Detect which cell encompasses the target text, then output its [X, Y] center coordinate. 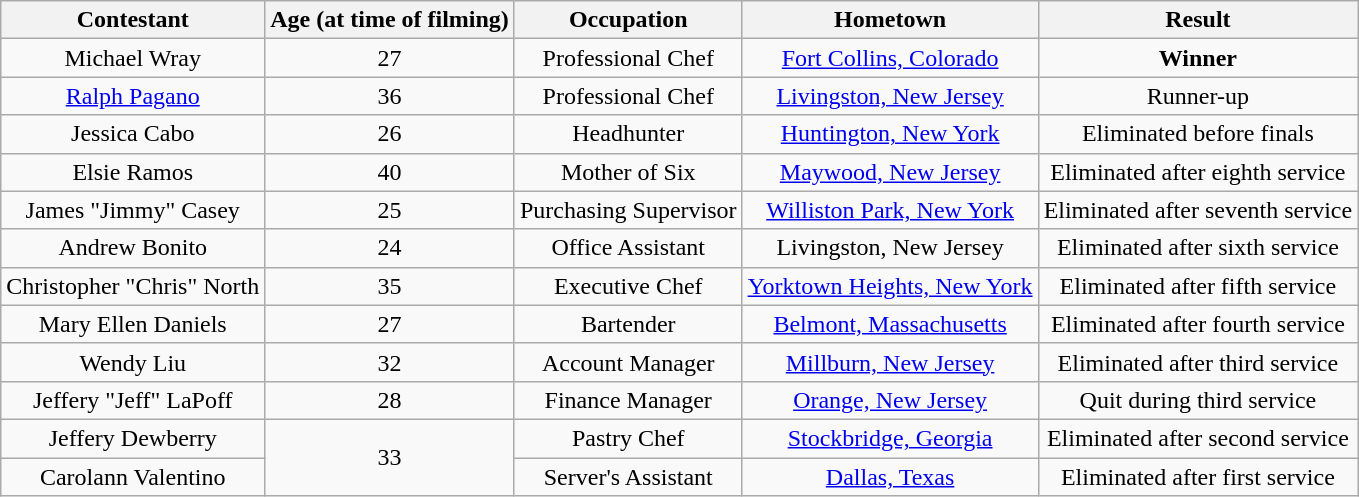
35 [390, 286]
36 [390, 96]
Yorktown Heights, New York [890, 286]
Hometown [890, 20]
Bartender [628, 324]
Eliminated after fifth service [1198, 286]
Runner-up [1198, 96]
Mother of Six [628, 172]
Stockbridge, Georgia [890, 438]
Occupation [628, 20]
Maywood, New Jersey [890, 172]
Eliminated after sixth service [1198, 248]
Jeffery "Jeff" LaPoff [133, 400]
Mary Ellen Daniels [133, 324]
Jeffery Dewberry [133, 438]
Carolann Valentino [133, 477]
Ralph Pagano [133, 96]
James "Jimmy" Casey [133, 210]
Christopher "Chris" North [133, 286]
Headhunter [628, 134]
Purchasing Supervisor [628, 210]
Fort Collins, Colorado [890, 58]
Eliminated after fourth service [1198, 324]
Account Manager [628, 362]
Contestant [133, 20]
40 [390, 172]
Wendy Liu [133, 362]
Huntington, New York [890, 134]
Eliminated after second service [1198, 438]
33 [390, 457]
24 [390, 248]
Eliminated before finals [1198, 134]
Andrew Bonito [133, 248]
Eliminated after first service [1198, 477]
Elsie Ramos [133, 172]
32 [390, 362]
Quit during third service [1198, 400]
Finance Manager [628, 400]
Pastry Chef [628, 438]
26 [390, 134]
Jessica Cabo [133, 134]
Millburn, New Jersey [890, 362]
25 [390, 210]
Michael Wray [133, 58]
Result [1198, 20]
Dallas, Texas [890, 477]
Williston Park, New York [890, 210]
Belmont, Massachusetts [890, 324]
28 [390, 400]
Office Assistant [628, 248]
Orange, New Jersey [890, 400]
Eliminated after seventh service [1198, 210]
Age (at time of filming) [390, 20]
Eliminated after eighth service [1198, 172]
Server's Assistant [628, 477]
Winner [1198, 58]
Executive Chef [628, 286]
Eliminated after third service [1198, 362]
